Identify which cell holds the provided text, then report its (X, Y) central coordinate. 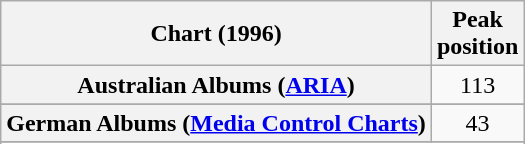
113 (477, 85)
Chart (1996) (216, 34)
Australian Albums (ARIA) (216, 85)
43 (477, 123)
Peakposition (477, 34)
German Albums (Media Control Charts) (216, 123)
